Provide the [X, Y] coordinate of the cell's center where the given text is located.  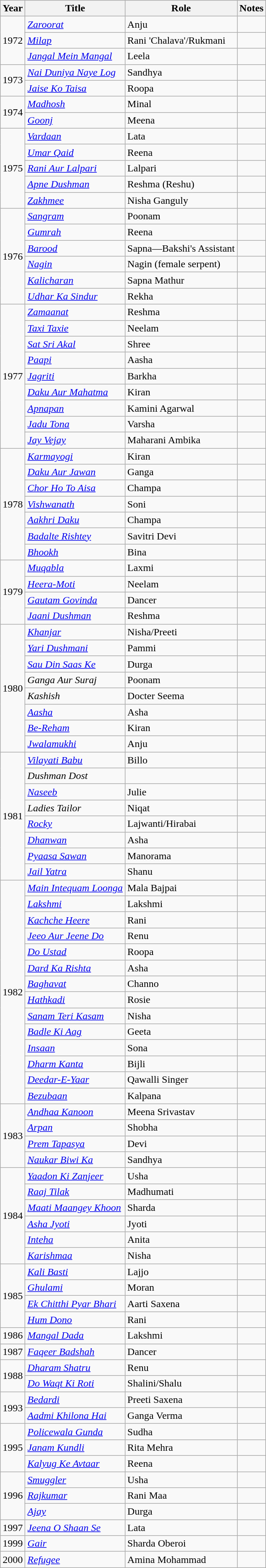
Ganga Aur Suraj [75, 680]
Sanam Teri Kasam [75, 1016]
Jaani Dushman [75, 616]
Nai Duniya Naye Log [75, 72]
Sharda [182, 1208]
Soni [182, 504]
Varsha [182, 424]
Devi [182, 1144]
2000 [13, 1560]
Aarti Saxena [182, 1304]
Kashish [75, 696]
Docter Seema [182, 696]
Shree [182, 344]
1976 [13, 256]
Year [13, 8]
Deedar-E-Yaar [75, 1080]
Rani Aur Lalpari [75, 168]
Kamini Agarwal [182, 408]
Jeena O Shaan Se [75, 1528]
1980 [13, 688]
Janam Kundli [75, 1447]
1996 [13, 1495]
Dard Ka Rishta [75, 968]
Dharam Shatru [75, 1368]
Kali Basti [75, 1272]
1973 [13, 80]
Bedardi [75, 1400]
Ajay [75, 1512]
Policewala Gunda [75, 1431]
1993 [13, 1408]
Sharda Oberoi [182, 1544]
Savitri Devi [182, 536]
Jadu Tona [75, 424]
Laxmi [182, 568]
Manorama [182, 856]
1981 [13, 816]
Hum Dono [75, 1320]
Lajjo [182, 1272]
1972 [13, 40]
1997 [13, 1528]
Faqeer Badshah [75, 1352]
Geeta [182, 1032]
Mangal Dada [75, 1336]
Maati Maangey Khoon [75, 1208]
1986 [13, 1336]
Reshma (Reshu) [182, 184]
Sudha [182, 1431]
Gautam Govinda [75, 600]
Andhaa Kanoon [75, 1112]
Chor Ho To Aisa [75, 488]
Zamaanat [75, 312]
Do Ustad [75, 952]
Jangal Mein Mangal [75, 56]
1978 [13, 504]
Nisha/Preeti [182, 632]
Bhookh [75, 552]
Jeeo Aur Jeene Do [75, 936]
Jagriti [75, 376]
Nagin [75, 264]
Umar Qaid [75, 152]
1987 [13, 1352]
Bijli [182, 1064]
Jaise Ko Taisa [75, 88]
Kalicharan [75, 280]
Apne Dushman [75, 184]
Billo [182, 760]
Minal [182, 104]
Dhanwan [75, 840]
Baghavat [75, 984]
1983 [13, 1136]
Ek Chitthi Pyar Bhari [75, 1304]
Refugee [75, 1560]
Gumrah [75, 232]
Role [182, 8]
Aadmi Khilona Hai [75, 1415]
Meena [182, 120]
Nisha Ganguly [182, 200]
Vishwanath [75, 504]
Shalini/Shalu [182, 1384]
Arpan [75, 1128]
1999 [13, 1544]
Notes [251, 8]
Rocky [75, 824]
Ghulami [75, 1288]
1977 [13, 376]
Jay Vejay [75, 440]
Rosie [182, 1000]
1982 [13, 992]
Be-Reham [75, 728]
Madhumati [182, 1192]
Aakhri Daku [75, 520]
Apnapan [75, 408]
Milap [75, 40]
Gair [75, 1544]
Naukar Biwi Ka [75, 1160]
Vardaan [75, 136]
Vilayati Babu [75, 760]
Goonj [75, 120]
1995 [13, 1447]
Yaadon Ki Zanjeer [75, 1176]
Ganga [182, 472]
Karmayogi [75, 456]
Pammi [182, 648]
Karishmaa [75, 1256]
Raaj Tilak [75, 1192]
Amina Mohammad [182, 1560]
Shanu [182, 872]
Dushman Dost [75, 776]
Barkha [182, 376]
Jwalamukhi [75, 744]
1979 [13, 592]
Lajwanti/Hirabai [182, 824]
Paapi [75, 360]
Zakhmee [75, 200]
Julie [182, 792]
Jail Yatra [75, 872]
Badle Ki Aag [75, 1032]
Bezubaan [75, 1096]
Do Waqt Ki Roti [75, 1384]
Sapna Mathur [182, 280]
Sat Sri Akal [75, 344]
Preeti Saxena [182, 1400]
Title [75, 8]
Heera-Moti [75, 584]
Muqabla [75, 568]
Taxi Taxie [75, 328]
Yari Dushmani [75, 648]
Pyaasa Sawan [75, 856]
Naseeb [75, 792]
Barood [75, 248]
Rani Maa [182, 1496]
Kachche Heere [75, 920]
Lalpari [182, 168]
Sona [182, 1048]
Nagin (female serpent) [182, 264]
Niqat [182, 808]
Ganga Verma [182, 1415]
Moran [182, 1288]
Udhar Ka Sindur [75, 296]
Maharani Ambika [182, 440]
1975 [13, 168]
Daku Aur Jawan [75, 472]
Sau Din Saas Ke [75, 664]
Shobha [182, 1128]
Rajkumar [75, 1496]
Channo [182, 984]
Rita Mehra [182, 1447]
Inteha [75, 1240]
Leela [182, 56]
Badalte Rishtey [75, 536]
Daku Aur Mahatma [75, 392]
Qawalli Singer [182, 1080]
Smuggler [75, 1479]
Bina [182, 552]
Rani 'Chalava'/Rukmani [182, 40]
Khanjar [75, 632]
Madhosh [75, 104]
Dharm Kanta [75, 1064]
Sangram [75, 216]
Rekha [182, 296]
Main Intequam Loonga [75, 888]
Prem Tapasya [75, 1144]
Asha Jyoti [75, 1224]
Kalyug Ke Avtaar [75, 1463]
Mala Bajpai [182, 888]
1985 [13, 1296]
Insaan [75, 1048]
Sapna—Bakshi's Assistant [182, 248]
Ladies Tailor [75, 808]
Meena Srivastav [182, 1112]
1988 [13, 1376]
Hathkadi [75, 1000]
Zaroorat [75, 24]
1984 [13, 1215]
Jyoti [182, 1224]
Kalpana [182, 1096]
1974 [13, 112]
Anita [182, 1240]
